From the cell containing the given text, extract its center point as (x, y) coordinate. 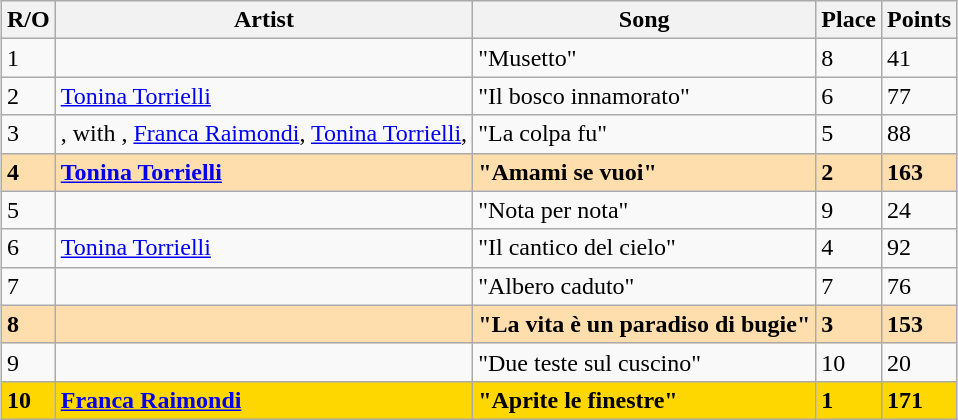
Franca Raimondi (264, 400)
Song (644, 20)
"La colpa fu" (644, 134)
, with , Franca Raimondi, Tonina Torrielli, (264, 134)
"Due teste sul cuscino" (644, 362)
"Il bosco innamorato" (644, 96)
"Nota per nota" (644, 210)
88 (918, 134)
"Il cantico del cielo" (644, 248)
Points (918, 20)
Place (849, 20)
20 (918, 362)
41 (918, 58)
76 (918, 286)
171 (918, 400)
163 (918, 172)
24 (918, 210)
"Aprite le finestre" (644, 400)
77 (918, 96)
Artist (264, 20)
92 (918, 248)
"Musetto" (644, 58)
"Amami se vuoi" (644, 172)
"Albero caduto" (644, 286)
"La vita è un paradiso di bugie" (644, 324)
153 (918, 324)
R/O (28, 20)
